From the cell containing the given text, extract its center point as [x, y] coordinate. 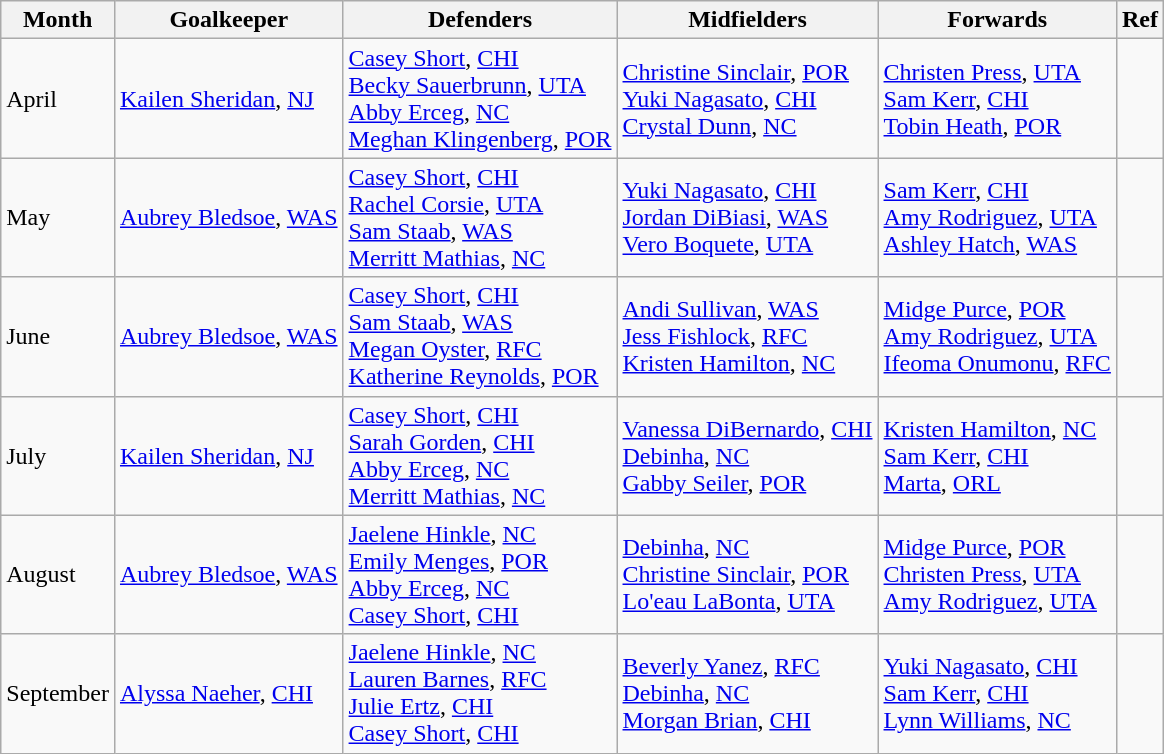
Defenders [480, 20]
Yuki Nagasato, CHI Sam Kerr, CHI Lynn Williams, NC [997, 694]
Christen Press, UTA Sam Kerr, CHI Tobin Heath, POR [997, 98]
Casey Short, CHI Sarah Gorden, CHI Abby Erceg, NC Merritt Mathias, NC [480, 456]
Month [58, 20]
Midge Purce, POR Christen Press, UTA Amy Rodriguez, UTA [997, 574]
Casey Short, CHI Rachel Corsie, UTA Sam Staab, WAS Merritt Mathias, NC [480, 218]
Kristen Hamilton, NC Sam Kerr, CHI Marta, ORL [997, 456]
Ref [1140, 20]
Andi Sullivan, WAS Jess Fishlock, RFC Kristen Hamilton, NC [748, 336]
Casey Short, CHI Sam Staab, WAS Megan Oyster, RFC Katherine Reynolds, POR [480, 336]
July [58, 456]
May [58, 218]
Jaelene Hinkle, NC Emily Menges, POR Abby Erceg, NC Casey Short, CHI [480, 574]
Forwards [997, 20]
Casey Short, CHI Becky Sauerbrunn, UTA Abby Erceg, NC Meghan Klingenberg, POR [480, 98]
Midfielders [748, 20]
Debinha, NC Christine Sinclair, POR Lo'eau LaBonta, UTA [748, 574]
Beverly Yanez, RFC Debinha, NC Morgan Brian, CHI [748, 694]
August [58, 574]
Vanessa DiBernardo, CHI Debinha, NC Gabby Seiler, POR [748, 456]
Jaelene Hinkle, NC Lauren Barnes, RFC Julie Ertz, CHI Casey Short, CHI [480, 694]
April [58, 98]
Christine Sinclair, POR Yuki Nagasato, CHI Crystal Dunn, NC [748, 98]
June [58, 336]
Midge Purce, POR Amy Rodriguez, UTA Ifeoma Onumonu, RFC [997, 336]
Alyssa Naeher, CHI [228, 694]
September [58, 694]
Sam Kerr, CHI Amy Rodriguez, UTA Ashley Hatch, WAS [997, 218]
Yuki Nagasato, CHI Jordan DiBiasi, WAS Vero Boquete, UTA [748, 218]
Goalkeeper [228, 20]
